Provide the (x, y) coordinate of the cell's center where the given text is located.  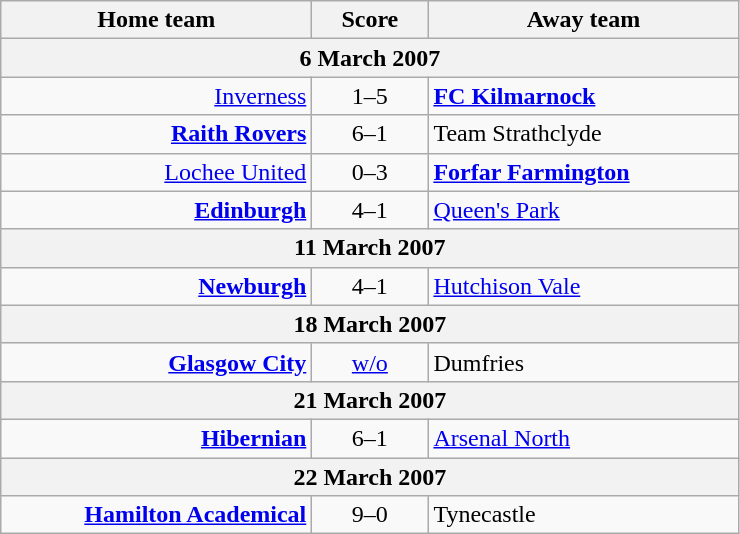
22 March 2007 (370, 477)
Lochee United (156, 172)
Hutchison Vale (584, 286)
Tynecastle (584, 515)
Queen's Park (584, 210)
11 March 2007 (370, 248)
Glasgow City (156, 362)
Arsenal North (584, 438)
w/o (370, 362)
Score (370, 20)
Team Strathclyde (584, 134)
Hamilton Academical (156, 515)
Away team (584, 20)
Hibernian (156, 438)
Edinburgh (156, 210)
18 March 2007 (370, 324)
Inverness (156, 96)
Home team (156, 20)
Forfar Farmington (584, 172)
9–0 (370, 515)
0–3 (370, 172)
Newburgh (156, 286)
21 March 2007 (370, 400)
1–5 (370, 96)
FC Kilmarnock (584, 96)
Raith Rovers (156, 134)
6 March 2007 (370, 58)
Dumfries (584, 362)
